Locate the cell with the specified text and output its [X, Y] center coordinate. 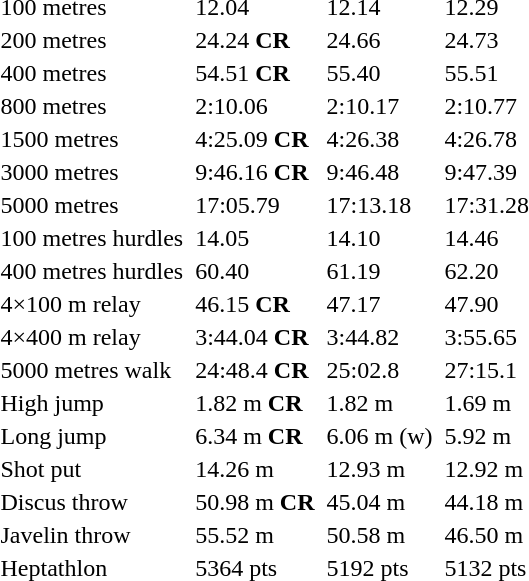
3:44.82 [380, 337]
54.51 CR [255, 73]
45.04 m [380, 502]
17:13.18 [380, 205]
1.82 m CR [255, 403]
24:48.4 CR [255, 370]
9:46.16 CR [255, 172]
55.40 [380, 73]
9:46.48 [380, 172]
14.26 m [255, 469]
6.06 m (w) [380, 436]
46.15 CR [255, 304]
55.52 m [255, 535]
24.66 [380, 40]
60.40 [255, 271]
2:10.06 [255, 106]
50.58 m [380, 535]
12.93 m [380, 469]
14.10 [380, 238]
4:25.09 CR [255, 139]
4:26.38 [380, 139]
24.24 CR [255, 40]
1.82 m [380, 403]
25:02.8 [380, 370]
2:10.17 [380, 106]
17:05.79 [255, 205]
47.17 [380, 304]
14.05 [255, 238]
61.19 [380, 271]
6.34 m CR [255, 436]
3:44.04 CR [255, 337]
50.98 m CR [255, 502]
